Output the [X, Y] coordinate of the center of the cell containing the given text.  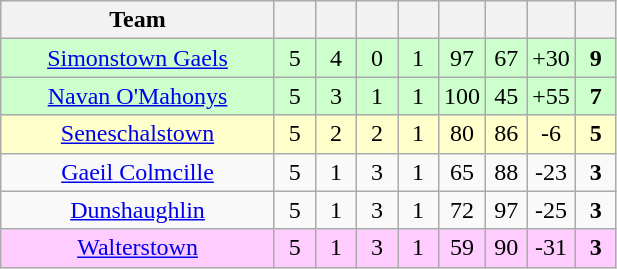
90 [506, 248]
-25 [552, 210]
Walterstown [138, 248]
Navan O'Mahonys [138, 96]
59 [462, 248]
4 [336, 58]
+30 [552, 58]
86 [506, 134]
Gaeil Colmcille [138, 172]
Seneschalstown [138, 134]
-6 [552, 134]
100 [462, 96]
+55 [552, 96]
-31 [552, 248]
80 [462, 134]
Simonstown Gaels [138, 58]
67 [506, 58]
-23 [552, 172]
Dunshaughlin [138, 210]
Team [138, 20]
88 [506, 172]
65 [462, 172]
7 [596, 96]
45 [506, 96]
0 [376, 58]
9 [596, 58]
72 [462, 210]
